Detect which cell encompasses the target text, then output its [X, Y] center coordinate. 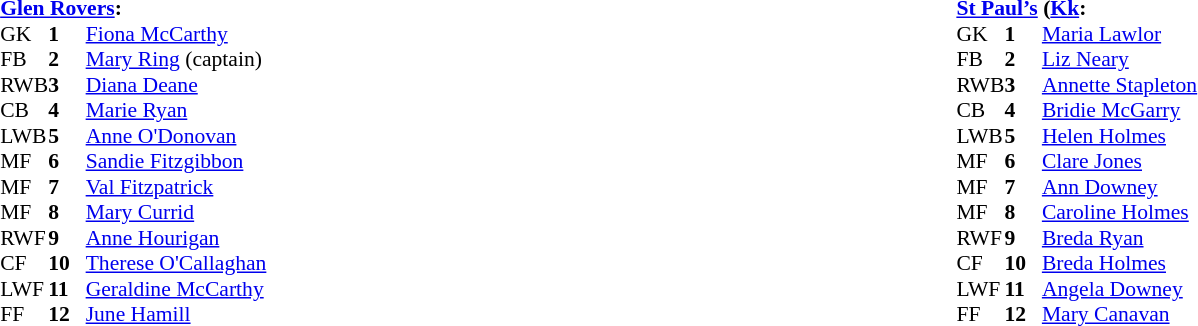
Breda Ryan [1120, 238]
Anne O'Donovan [176, 136]
Caroline Holmes [1120, 213]
Anne Hourigan [176, 238]
Fiona McCarthy [176, 34]
Mary Ring (captain) [176, 59]
Liz Neary [1120, 59]
Maria Lawlor [1120, 34]
Angela Downey [1120, 289]
Sandie Fitzgibbon [176, 161]
Therese O'Callaghan [176, 263]
Annette Stapleton [1120, 85]
Helen Holmes [1120, 136]
Mary Currid [176, 213]
Diana Deane [176, 85]
Bridie McGarry [1120, 111]
Geraldine McCarthy [176, 289]
Breda Holmes [1120, 263]
Val Fitzpatrick [176, 187]
Marie Ryan [176, 111]
Ann Downey [1120, 187]
Clare Jones [1120, 161]
